Provide the (X, Y) coordinate of the cell's center where the given text is located.  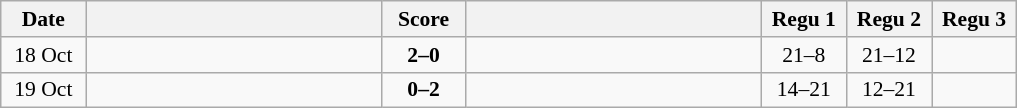
18 Oct (44, 55)
Score (424, 19)
21–8 (804, 55)
Regu 1 (804, 19)
Regu 2 (888, 19)
Regu 3 (974, 19)
Date (44, 19)
14–21 (804, 90)
2–0 (424, 55)
19 Oct (44, 90)
0–2 (424, 90)
12–21 (888, 90)
21–12 (888, 55)
